Provide the (x, y) coordinate of the cell's center where the given text is located.  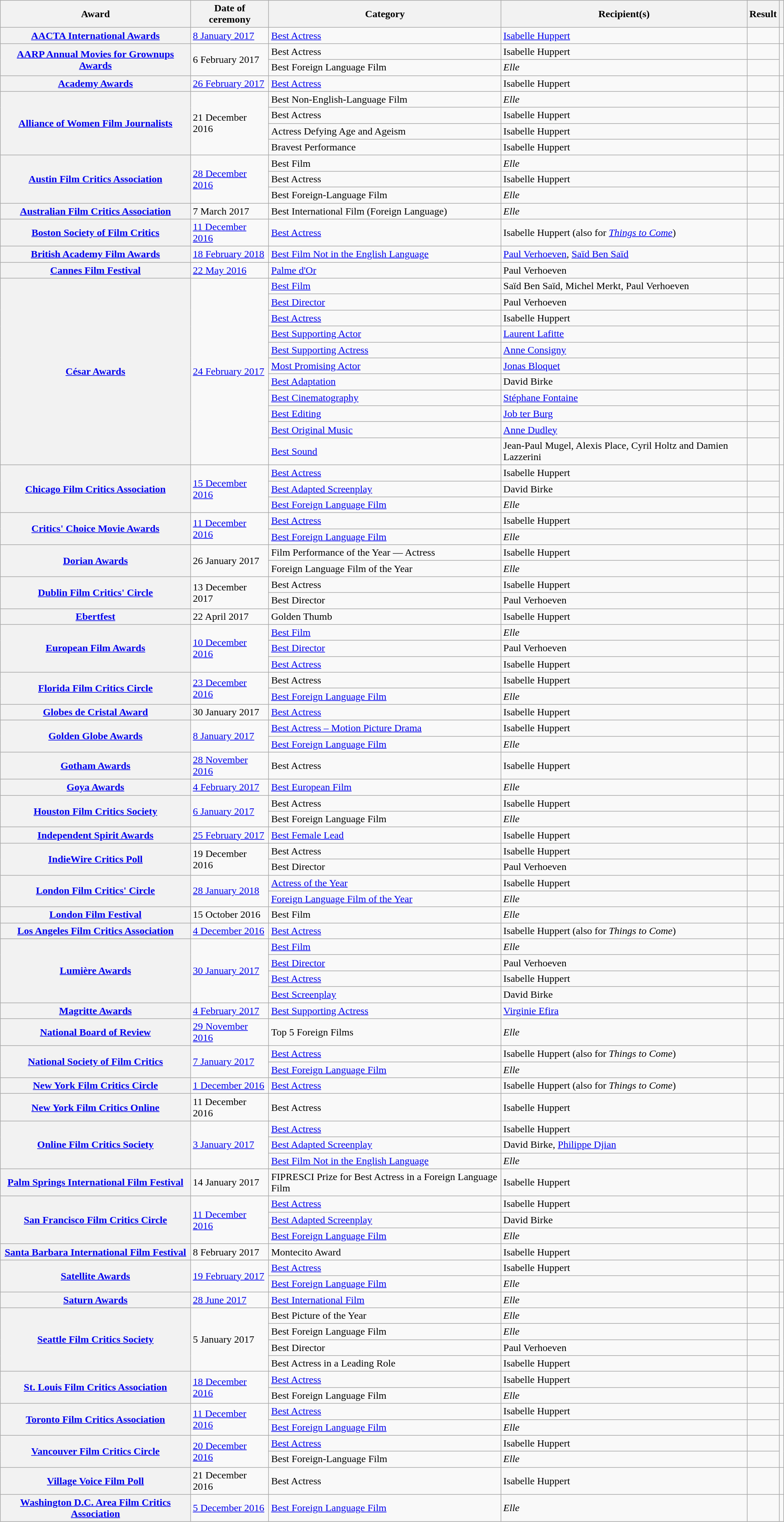
Actress of the Year (385, 883)
Independent Spirit Awards (95, 835)
Golden Thumb (385, 616)
Jonas Bloquet (624, 366)
Golden Globe Awards (95, 736)
Best Adaptation (385, 382)
Saturn Awards (95, 1299)
FIPRESCI Prize for Best Actress in a Foreign Language Film (385, 1183)
Most Promising Actor (385, 366)
22 April 2017 (230, 616)
Chicago Film Critics Association (95, 489)
Best Picture of the Year (385, 1316)
Cannes Film Festival (95, 270)
Virginie Efira (624, 1010)
8 February 2017 (230, 1252)
AARP Annual Movies for Grownups Awards (95, 60)
AACTA International Awards (95, 36)
15 December 2016 (230, 489)
IndieWire Critics Poll (95, 859)
20 December 2016 (230, 1451)
Satellite Awards (95, 1276)
5 January 2017 (230, 1340)
Film Performance of the Year — Actress (385, 553)
London Film Critics' Circle (95, 891)
25 February 2017 (230, 835)
6 January 2017 (230, 811)
19 February 2017 (230, 1276)
Magritte Awards (95, 1010)
24 February 2017 (230, 372)
Austin Film Critics Association (95, 179)
7 March 2017 (230, 211)
British Academy Film Awards (95, 254)
Academy Awards (95, 83)
Best Editing (385, 414)
Dublin Film Critics' Circle (95, 593)
Los Angeles Film Critics Association (95, 931)
Award (95, 14)
Best International Film (385, 1299)
Dorian Awards (95, 561)
Date of ceremony (230, 14)
4 December 2016 (230, 931)
Best Actress in a Leading Role (385, 1364)
3 January 2017 (230, 1145)
Recipient(s) (624, 14)
Village Voice Film Poll (95, 1481)
Florida Film Critics Circle (95, 688)
Seattle Film Critics Society (95, 1340)
26 February 2017 (230, 83)
15 October 2016 (230, 915)
Globes de Cristal Award (95, 712)
Lumière Awards (95, 971)
10 December 2016 (230, 648)
19 December 2016 (230, 859)
Australian Film Critics Association (95, 211)
23 December 2016 (230, 688)
29 November 2016 (230, 1033)
San Francisco Film Critics Circle (95, 1220)
Santa Barbara International Film Festival (95, 1252)
Boston Society of Film Critics (95, 233)
European Film Awards (95, 648)
Montecito Award (385, 1252)
Palme d'Or (385, 270)
Category (385, 14)
Critics' Choice Movie Awards (95, 529)
7 January 2017 (230, 1062)
18 February 2018 (230, 254)
Paul Verhoeven, Saïd Ben Saïd (624, 254)
13 December 2017 (230, 593)
Best Screenplay (385, 994)
Best European Film (385, 787)
London Film Festival (95, 915)
22 May 2016 (230, 270)
César Awards (95, 372)
5 December 2016 (230, 1508)
Best Female Lead (385, 835)
Best Non-English-Language Film (385, 99)
Laurent Lafitte (624, 334)
Alliance of Women Film Journalists (95, 123)
Job ter Burg (624, 414)
28 January 2018 (230, 891)
Best Supporting Actor (385, 334)
28 December 2016 (230, 179)
28 June 2017 (230, 1299)
Vancouver Film Critics Circle (95, 1451)
26 January 2017 (230, 561)
National Society of Film Critics (95, 1062)
Actress Defying Age and Ageism (385, 131)
6 February 2017 (230, 60)
Toronto Film Critics Association (95, 1419)
Jean-Paul Mugel, Alexis Place, Cyril Holtz and Damien Lazzerini (624, 451)
New York Film Critics Circle (95, 1086)
14 January 2017 (230, 1183)
National Board of Review (95, 1033)
David Birke, Philippe Djian (624, 1145)
St. Louis Film Critics Association (95, 1387)
Anne Dudley (624, 430)
18 December 2016 (230, 1387)
Result (763, 14)
Online Film Critics Society (95, 1145)
Best Cinematography (385, 398)
Best Actress – Motion Picture Drama (385, 728)
Top 5 Foreign Films (385, 1033)
Gotham Awards (95, 766)
Anne Consigny (624, 350)
Palm Springs International Film Festival (95, 1183)
Houston Film Critics Society (95, 811)
Goya Awards (95, 787)
Best Original Music (385, 430)
Best Sound (385, 451)
Stéphane Fontaine (624, 398)
Best International Film (Foreign Language) (385, 211)
1 December 2016 (230, 1086)
Ebertfest (95, 616)
New York Film Critics Online (95, 1107)
28 November 2016 (230, 766)
Bravest Performance (385, 147)
Washington D.C. Area Film Critics Association (95, 1508)
Saïd Ben Saïd, Michel Merkt, Paul Verhoeven (624, 286)
